Search for the cell housing the specified text and yield its (x, y) center coordinate. 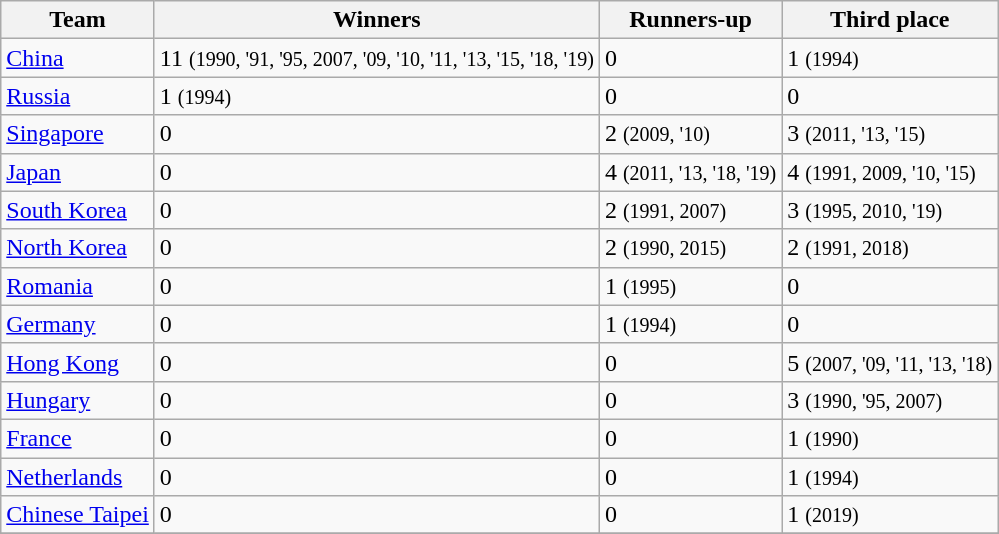
Netherlands (78, 477)
Russia (78, 96)
4 (1991, 2009, '10, '15) (890, 172)
China (78, 58)
Singapore (78, 134)
Runners-up (690, 20)
Chinese Taipei (78, 515)
2 (2009, '10) (690, 134)
5 (2007, '09, '11, '13, '18) (890, 362)
Third place (890, 20)
Winners (376, 20)
Hungary (78, 400)
2 (1991, 2018) (890, 248)
Hong Kong (78, 362)
Germany (78, 324)
2 (1990, 2015) (690, 248)
Romania (78, 286)
South Korea (78, 210)
11 (1990, '91, '95, 2007, '09, '10, '11, '13, '15, '18, '19) (376, 58)
Team (78, 20)
3 (1990, '95, 2007) (890, 400)
3 (2011, '13, '15) (890, 134)
1 (2019) (890, 515)
Japan (78, 172)
3 (1995, 2010, '19) (890, 210)
North Korea (78, 248)
1 (1990) (890, 438)
4 (2011, '13, '18, '19) (690, 172)
France (78, 438)
2 (1991, 2007) (690, 210)
1 (1995) (690, 286)
